Capture the cell that displays the provided text and extract its (x, y) central coordinate. 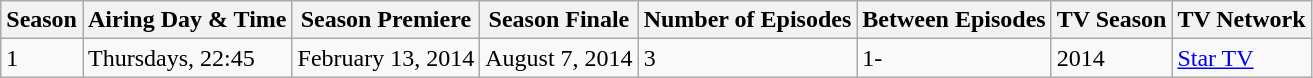
Thursdays, 22:45 (187, 58)
February 13, 2014 (386, 58)
Season Premiere (386, 20)
Season (42, 20)
TV Season (1112, 20)
3 (748, 58)
Between Episodes (954, 20)
Number of Episodes (748, 20)
1- (954, 58)
August 7, 2014 (559, 58)
TV Network (1242, 20)
Star TV (1242, 58)
2014 (1112, 58)
Airing Day & Time (187, 20)
Season Finale (559, 20)
1 (42, 58)
